Determine the [x, y] coordinate at the center of the cell enclosing the given text.  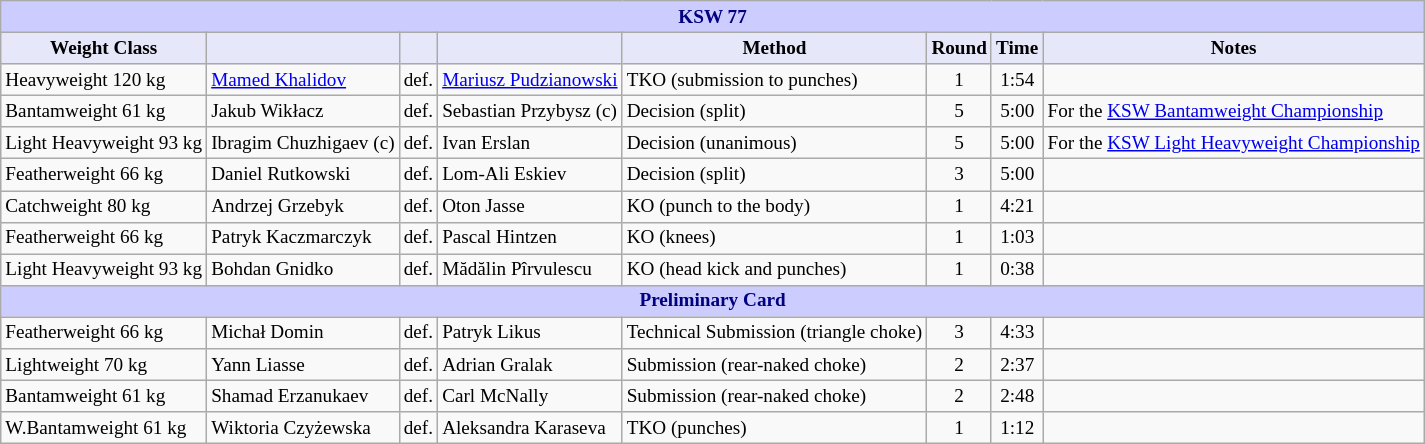
4:33 [1016, 333]
Andrzej Grzebyk [303, 206]
For the KSW Bantamweight Championship [1234, 111]
W.Bantamweight 61 kg [104, 428]
0:38 [1016, 270]
Patryk Likus [530, 333]
1:03 [1016, 238]
KSW 77 [713, 17]
Mariusz Pudzianowski [530, 80]
Shamad Erzanukaev [303, 396]
Mamed Khalidov [303, 80]
Method [774, 48]
KO (punch to the body) [774, 206]
2:37 [1016, 365]
Time [1016, 48]
Sebastian Przybysz (c) [530, 111]
Technical Submission (triangle choke) [774, 333]
Catchweight 80 kg [104, 206]
Notes [1234, 48]
Preliminary Card [713, 301]
Adrian Gralak [530, 365]
Bohdan Gnidko [303, 270]
Oton Jasse [530, 206]
Weight Class [104, 48]
TKO (punches) [774, 428]
Round [960, 48]
Ibragim Chuzhigaev (c) [303, 143]
Wiktoria Czyżewska [303, 428]
1:12 [1016, 428]
Heavyweight 120 kg [104, 80]
KO (knees) [774, 238]
Mădălin Pîrvulescu [530, 270]
Carl McNally [530, 396]
Pascal Hintzen [530, 238]
Aleksandra Karaseva [530, 428]
TKO (submission to punches) [774, 80]
For the KSW Light Heavyweight Championship [1234, 143]
Patryk Kaczmarczyk [303, 238]
1:54 [1016, 80]
Yann Liasse [303, 365]
Ivan Erslan [530, 143]
Lightweight 70 kg [104, 365]
2:48 [1016, 396]
Daniel Rutkowski [303, 175]
Lom-Ali Eskiev [530, 175]
Michał Domin [303, 333]
4:21 [1016, 206]
Jakub Wikłacz [303, 111]
Decision (unanimous) [774, 143]
KO (head kick and punches) [774, 270]
